Locate the cell with the specified text and output its [X, Y] center coordinate. 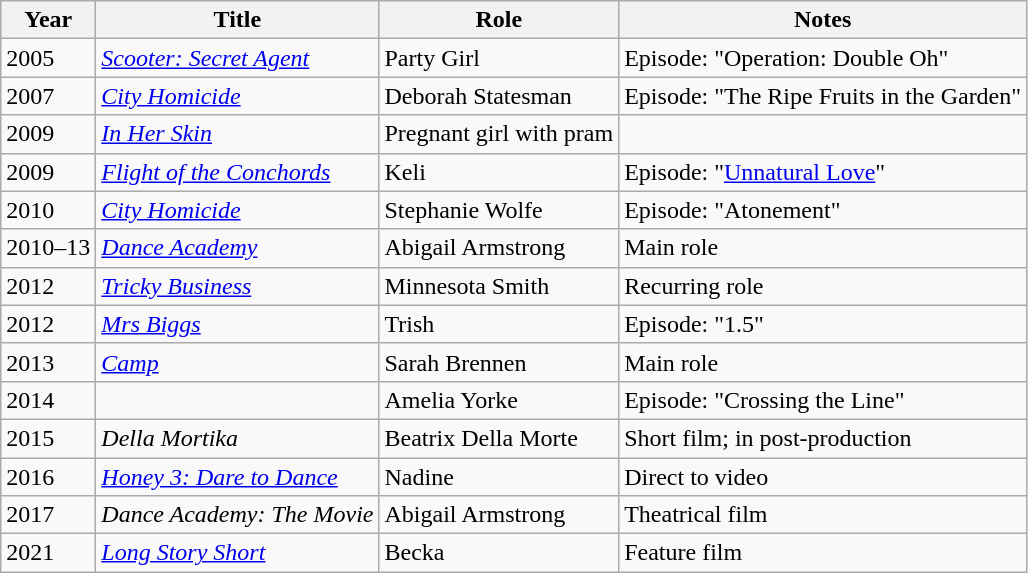
Deborah Statesman [499, 96]
Sarah Brennen [499, 362]
Della Mortika [238, 438]
Keli [499, 172]
2021 [48, 553]
2010–13 [48, 248]
2013 [48, 362]
Role [499, 20]
2007 [48, 96]
Minnesota Smith [499, 286]
Episode: "1.5" [823, 324]
Flight of the Conchords [238, 172]
2010 [48, 210]
Episode: "Crossing the Line" [823, 400]
Nadine [499, 477]
Mrs Biggs [238, 324]
Dance Academy: The Movie [238, 515]
Notes [823, 20]
Episode: "The Ripe Fruits in the Garden" [823, 96]
Pregnant girl with pram [499, 134]
Title [238, 20]
Episode: "Operation: Double Oh" [823, 58]
Episode: "Unnatural Love" [823, 172]
In Her Skin [238, 134]
Feature film [823, 553]
Amelia Yorke [499, 400]
Recurring role [823, 286]
Honey 3: Dare to Dance [238, 477]
Direct to video [823, 477]
Becka [499, 553]
2016 [48, 477]
2014 [48, 400]
2017 [48, 515]
Party Girl [499, 58]
Beatrix Della Morte [499, 438]
Theatrical film [823, 515]
Year [48, 20]
2005 [48, 58]
Tricky Business [238, 286]
2015 [48, 438]
Short film; in post-production [823, 438]
Camp [238, 362]
Episode: "Atonement" [823, 210]
Stephanie Wolfe [499, 210]
Scooter: Secret Agent [238, 58]
Trish [499, 324]
Dance Academy [238, 248]
Long Story Short [238, 553]
